Determine the (X, Y) coordinate at the center of the cell enclosing the given text.  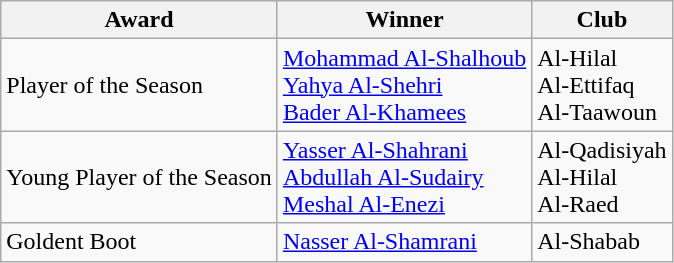
Al-QadisiyahAl-HilalAl-Raed (602, 177)
Al-Shabab (602, 242)
Young Player of the Season (140, 177)
Goldent Boot (140, 242)
Yasser Al-Shahrani Abdullah Al-Sudairy Meshal Al-Enezi (404, 177)
Winner (404, 20)
Player of the Season (140, 85)
Nasser Al-Shamrani (404, 242)
Club (602, 20)
Al-HilalAl-EttifaqAl-Taawoun (602, 85)
Award (140, 20)
Mohammad Al-Shalhoub Yahya Al-Shehri Bader Al-Khamees (404, 85)
